For the text-containing cell, return its midpoint in (X, Y) coordinate format. 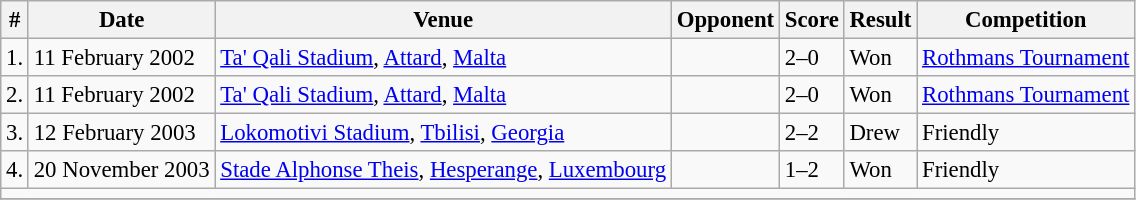
1. (15, 58)
Drew (880, 133)
Result (880, 20)
2–2 (812, 133)
Score (812, 20)
Venue (443, 20)
12 February 2003 (121, 133)
3. (15, 133)
4. (15, 170)
Date (121, 20)
# (15, 20)
20 November 2003 (121, 170)
Competition (1026, 20)
Lokomotivi Stadium, Tbilisi, Georgia (443, 133)
2. (15, 95)
Stade Alphonse Theis, Hesperange, Luxembourg (443, 170)
1–2 (812, 170)
Opponent (725, 20)
